Return [X, Y] of the center of cell containing provided text 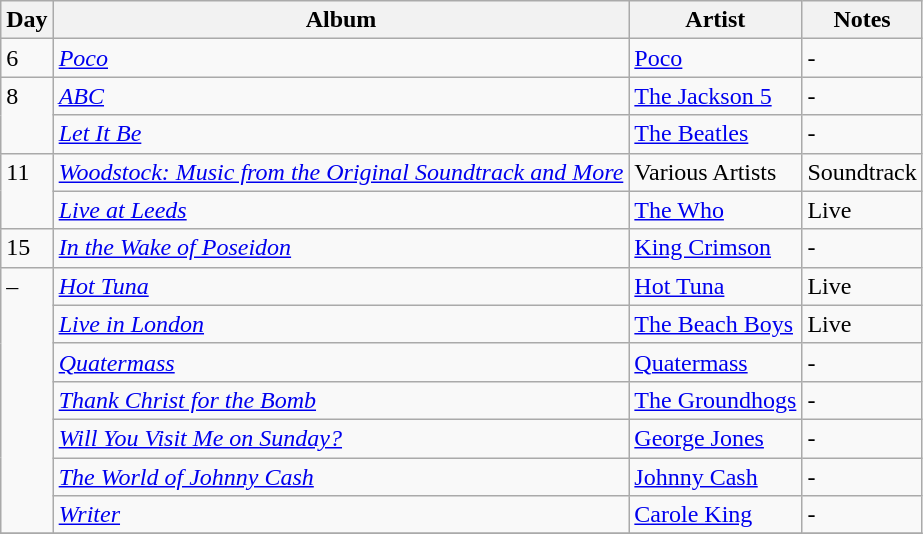
Album [341, 20]
Artist [716, 20]
Will You Visit Me on Sunday? [341, 438]
Thank Christ for the Bomb [341, 400]
ABC [341, 96]
Various Artists [716, 172]
11 [27, 191]
Woodstock: Music from the Original Soundtrack and More [341, 172]
Notes [862, 20]
Live at Leeds [341, 210]
Carole King [716, 515]
King Crimson [716, 248]
Soundtrack [862, 172]
Day [27, 20]
The Beach Boys [716, 324]
The World of Johnny Cash [341, 477]
The Who [716, 210]
The Beatles [716, 134]
Let It Be [341, 134]
George Jones [716, 438]
The Groundhogs [716, 400]
Writer [341, 515]
6 [27, 58]
8 [27, 115]
Live in London [341, 324]
– [27, 400]
In the Wake of Poseidon [341, 248]
15 [27, 248]
Johnny Cash [716, 477]
The Jackson 5 [716, 96]
